Return the [X, Y] coordinate for the center point of the cell that contains the specified text.  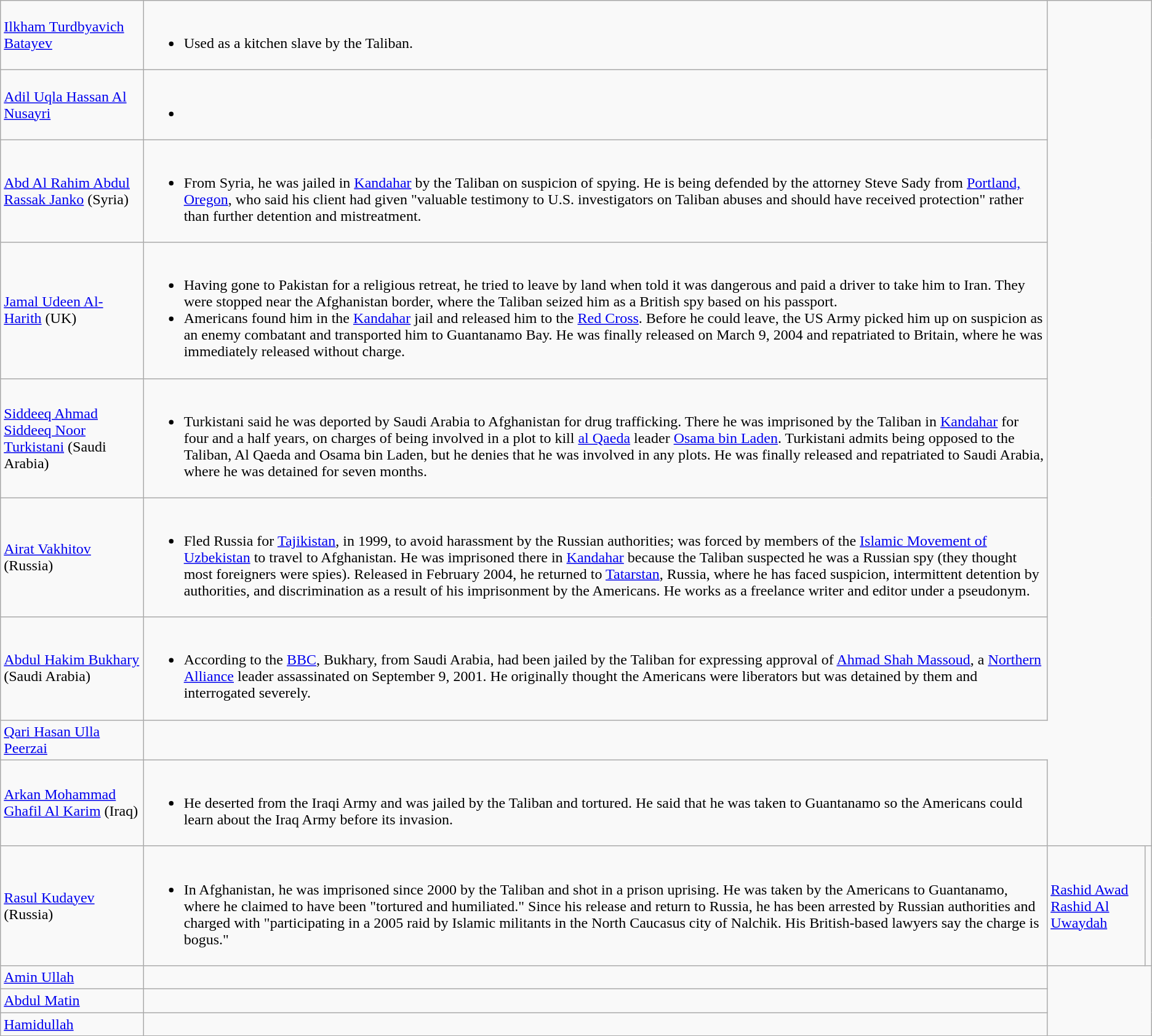
Jamal Udeen Al-Harith (UK) [72, 310]
Adil Uqla Hassan Al Nusayri [72, 105]
Rashid Awad Rashid Al Uwaydah [1097, 906]
Siddeeq Ahmad Siddeeq Noor Turkistani (Saudi Arabia) [72, 438]
Airat Vakhitov (Russia) [72, 557]
Hamidullah [72, 1024]
Abdul Hakim Bukhary (Saudi Arabia) [72, 668]
Amin Ullah [72, 977]
Qari Hasan Ulla Peerzai [72, 739]
Arkan Mohammad Ghafil Al Karim (Iraq) [72, 803]
Ilkham Turdbyavich Batayev [72, 36]
Rasul Kudayev (Russia) [72, 906]
Abdul Matin [72, 1000]
Abd Al Rahim Abdul Rassak Janko (Syria) [72, 191]
Used as a kitchen slave by the Taliban. [595, 36]
